Capture the cell that displays the provided text and extract its [X, Y] central coordinate. 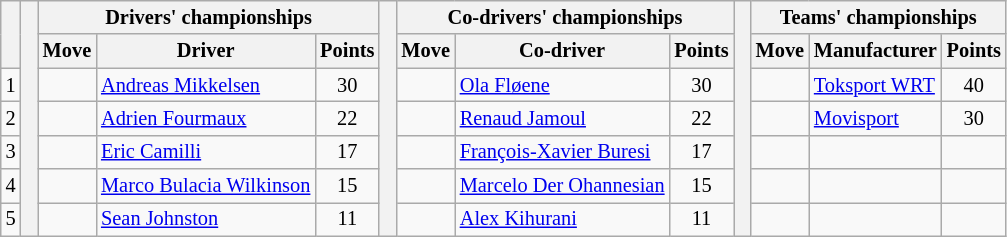
Eric Camilli [206, 152]
Co-driver [562, 51]
Sean Johnston [206, 219]
Andreas Mikkelsen [206, 85]
Co-drivers' championships [564, 17]
Toksport WRT [876, 85]
Teams' championships [878, 17]
Drivers' championships [209, 17]
5 [11, 219]
3 [11, 152]
Alex Kihurani [562, 219]
François-Xavier Buresi [562, 152]
Adrien Fourmaux [206, 118]
Ola Fløene [562, 85]
4 [11, 186]
Marco Bulacia Wilkinson [206, 186]
Renaud Jamoul [562, 118]
1 [11, 85]
Manufacturer [876, 51]
40 [974, 85]
Movisport [876, 118]
Driver [206, 51]
2 [11, 118]
Marcelo Der Ohannesian [562, 186]
